Detect which cell encompasses the target text, then output its [X, Y] center coordinate. 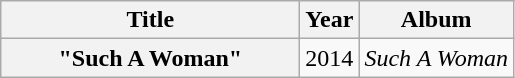
2014 [330, 58]
"Such A Woman" [150, 58]
Year [330, 20]
Title [150, 20]
Such A Woman [436, 58]
Album [436, 20]
